Return the (x, y) coordinate for the center point of the cell that contains the specified text.  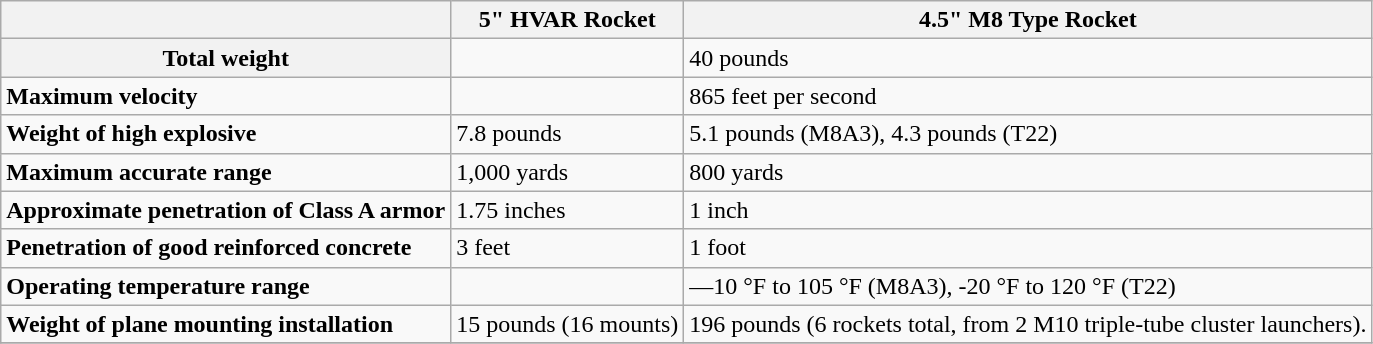
—10 °F to 105 °F (M8A3), -20 °F to 120 °F (T22) (1028, 286)
15 pounds (16 mounts) (568, 324)
Penetration of good reinforced concrete (226, 248)
1 foot (1028, 248)
40 pounds (1028, 58)
1,000 yards (568, 172)
Maximum accurate range (226, 172)
Maximum velocity (226, 96)
196 pounds (6 rockets total, from 2 M10 triple-tube cluster launchers). (1028, 324)
1 inch (1028, 210)
4.5" M8 Type Rocket (1028, 20)
865 feet per second (1028, 96)
5" HVAR Rocket (568, 20)
800 yards (1028, 172)
3 feet (568, 248)
Weight of high explosive (226, 134)
Total weight (226, 58)
1.75 inches (568, 210)
Approximate penetration of Class A armor (226, 210)
Operating temperature range (226, 286)
Weight of plane mounting installation (226, 324)
5.1 pounds (M8A3), 4.3 pounds (T22) (1028, 134)
7.8 pounds (568, 134)
